Return the (x, y) coordinate for the center point of the cell that contains the specified text.  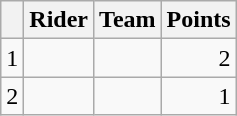
Team (128, 20)
Points (198, 20)
Rider (59, 20)
